Detect which cell encompasses the target text, then output its (x, y) center coordinate. 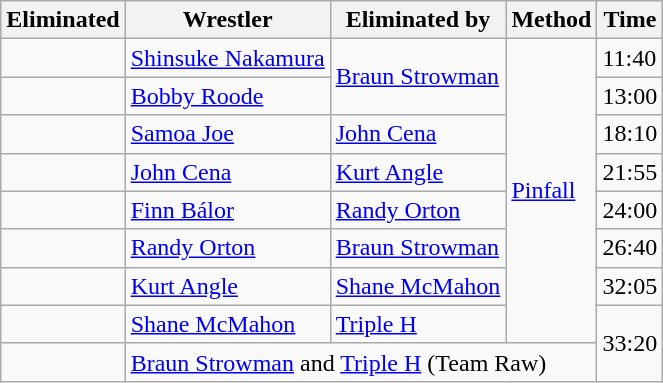
Pinfall (552, 191)
11:40 (630, 58)
26:40 (630, 248)
Wrestler (228, 20)
Triple H (418, 324)
Eliminated by (418, 20)
33:20 (630, 343)
Finn Bálor (228, 210)
21:55 (630, 172)
Time (630, 20)
18:10 (630, 134)
Shinsuke Nakamura (228, 58)
Bobby Roode (228, 96)
13:00 (630, 96)
Method (552, 20)
Braun Strowman and Triple H (Team Raw) (361, 362)
Samoa Joe (228, 134)
32:05 (630, 286)
Eliminated (63, 20)
24:00 (630, 210)
